For the text-containing cell, return its midpoint in [x, y] coordinate format. 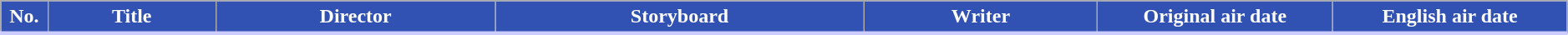
Title [132, 17]
Original air date [1215, 17]
English air date [1450, 17]
Writer [981, 17]
No. [24, 17]
Storyboard [680, 17]
Director [356, 17]
